Search for the cell housing the specified text and yield its (x, y) center coordinate. 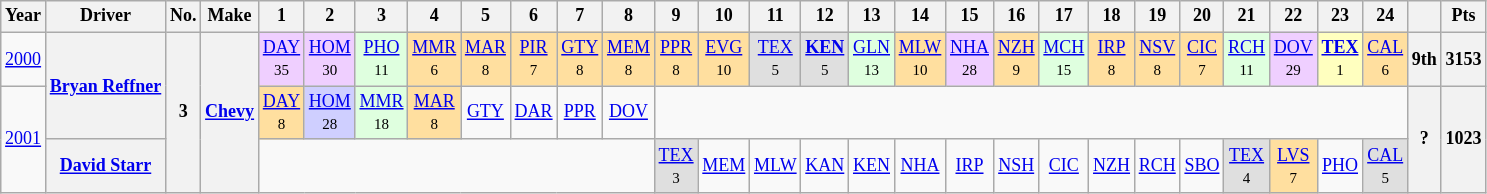
Make (230, 16)
KAN (825, 166)
MMR18 (382, 113)
No. (184, 16)
12 (825, 16)
HOM28 (330, 113)
23 (1340, 16)
DAR (534, 113)
TEX1 (1340, 59)
13 (872, 16)
PIR7 (534, 59)
TEX3 (676, 166)
16 (1016, 16)
CAL5 (1386, 166)
Bryan Reffner (105, 86)
NSV8 (1157, 59)
5 (486, 16)
LVS7 (1293, 166)
SBO (1202, 166)
GLN13 (872, 59)
EVG10 (724, 59)
DAY8 (281, 113)
NZH (1112, 166)
8 (629, 16)
9 (676, 16)
TEX4 (1247, 166)
2000 (24, 59)
CAL6 (1386, 59)
David Starr (105, 166)
CIC7 (1202, 59)
PPR (580, 113)
19 (1157, 16)
GTY8 (580, 59)
Driver (105, 16)
Pts (1464, 16)
PHO11 (382, 59)
MEM (724, 166)
CIC (1064, 166)
? (1425, 140)
NHA (920, 166)
KEN5 (825, 59)
DOV29 (1293, 59)
22 (1293, 16)
RCH (1157, 166)
MEM8 (629, 59)
20 (1202, 16)
DOV (629, 113)
7 (580, 16)
IRP (970, 166)
NSH (1016, 166)
2 (330, 16)
11 (776, 16)
PPR8 (676, 59)
14 (920, 16)
MMR6 (434, 59)
Year (24, 16)
2001 (24, 140)
KEN (872, 166)
Chevy (230, 112)
18 (1112, 16)
MLW10 (920, 59)
10 (724, 16)
15 (970, 16)
24 (1386, 16)
21 (1247, 16)
DAY35 (281, 59)
NHA28 (970, 59)
NZH9 (1016, 59)
17 (1064, 16)
3153 (1464, 59)
MCH15 (1064, 59)
6 (534, 16)
GTY (486, 113)
HOM30 (330, 59)
1 (281, 16)
PHO (1340, 166)
9th (1425, 59)
MLW (776, 166)
IRP8 (1112, 59)
4 (434, 16)
1023 (1464, 140)
TEX5 (776, 59)
RCH11 (1247, 59)
